Output the [X, Y] coordinate of the center of the cell containing the given text.  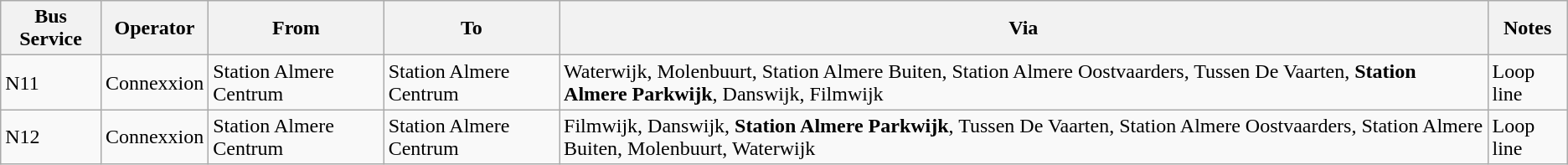
Bus Service [51, 28]
Filmwijk, Danswijk, Station Almere Parkwijk, Tussen De Vaarten, Station Almere Oostvaarders, Station Almere Buiten, Molenbuurt, Waterwijk [1024, 137]
N12 [51, 137]
To [471, 28]
From [297, 28]
Via [1024, 28]
Operator [154, 28]
Notes [1528, 28]
N11 [51, 82]
Waterwijk, Molenbuurt, Station Almere Buiten, Station Almere Oostvaarders, Tussen De Vaarten, Station Almere Parkwijk, Danswijk, Filmwijk [1024, 82]
